Capture the cell that displays the provided text and extract its (X, Y) central coordinate. 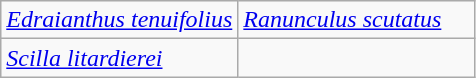
Ranunculus scutatus (356, 20)
Edraianthus tenuifolius (120, 20)
Scilla litardierei (120, 58)
